Return the (x, y) coordinate for the center point of the cell that contains the specified text.  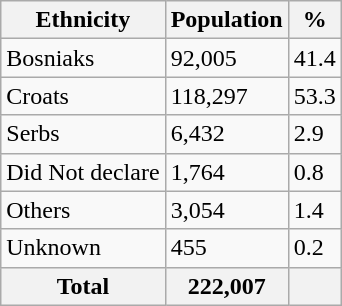
41.4 (314, 58)
2.9 (314, 134)
Total (83, 286)
6,432 (226, 134)
Did Not declare (83, 172)
Ethnicity (83, 20)
Others (83, 210)
118,297 (226, 96)
1.4 (314, 210)
% (314, 20)
0.2 (314, 248)
92,005 (226, 58)
455 (226, 248)
Population (226, 20)
3,054 (226, 210)
Bosniaks (83, 58)
Serbs (83, 134)
1,764 (226, 172)
Unknown (83, 248)
53.3 (314, 96)
Croats (83, 96)
222,007 (226, 286)
0.8 (314, 172)
